Return [X, Y] of the center of cell containing provided text 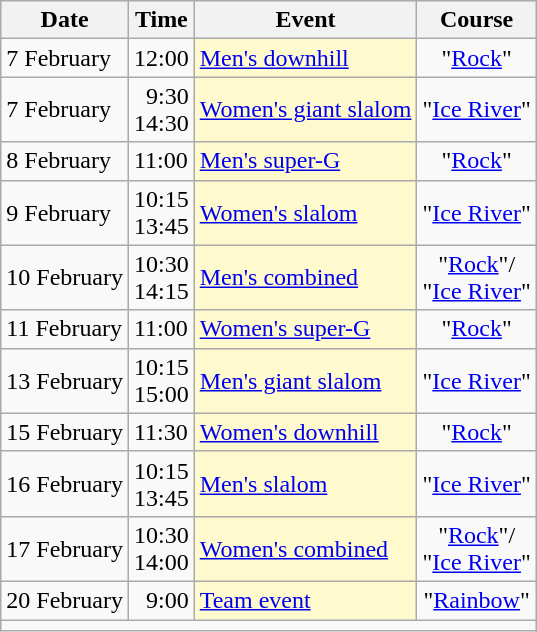
Women's slalom [306, 212]
Date [65, 20]
Women's giant slalom [306, 110]
Team event [306, 600]
9 February [65, 212]
"Rainbow" [476, 600]
9:00 [161, 600]
Women's downhill [306, 432]
Men's super-G [306, 161]
9:3014:30 [161, 110]
Women's super-G [306, 329]
Men's giant slalom [306, 380]
15 February [65, 432]
16 February [65, 484]
20 February [65, 600]
Men's slalom [306, 484]
Time [161, 20]
10 February [65, 278]
Event [306, 20]
8 February [65, 161]
11 February [65, 329]
10:3014:15 [161, 278]
Course [476, 20]
Men's combined [306, 278]
Men's downhill [306, 58]
10:1515:00 [161, 380]
17 February [65, 548]
Women's combined [306, 548]
13 February [65, 380]
10:3014:00 [161, 548]
11:30 [161, 432]
12:00 [161, 58]
